Return (x, y) of the center of cell containing provided text 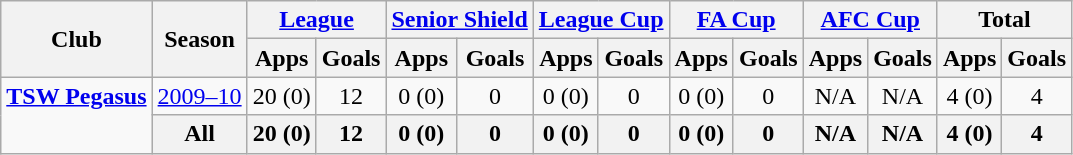
Club (76, 39)
AFC Cup (870, 20)
League (316, 20)
League Cup (601, 20)
TSW Pegasus (76, 115)
Total (1004, 20)
FA Cup (736, 20)
All (200, 134)
Senior Shield (460, 20)
Season (200, 39)
2009–10 (200, 96)
